Return [x, y] of the center of cell containing provided text 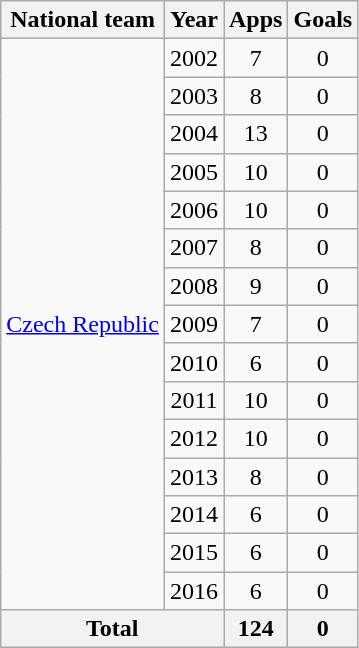
2007 [194, 248]
2002 [194, 58]
2009 [194, 324]
124 [256, 629]
Year [194, 20]
Czech Republic [83, 324]
Apps [256, 20]
2011 [194, 400]
2005 [194, 172]
2013 [194, 477]
2015 [194, 553]
Total [112, 629]
9 [256, 286]
2006 [194, 210]
2003 [194, 96]
2014 [194, 515]
2004 [194, 134]
National team [83, 20]
13 [256, 134]
2008 [194, 286]
2016 [194, 591]
Goals [323, 20]
2012 [194, 438]
2010 [194, 362]
